Capture the cell that displays the provided text and extract its (x, y) central coordinate. 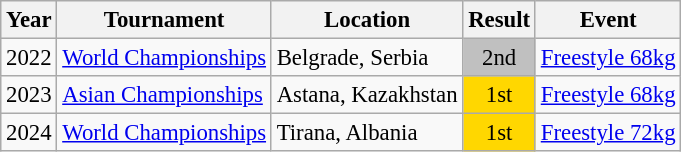
Result (500, 20)
2024 (29, 133)
Asian Championships (164, 95)
2022 (29, 58)
Location (367, 20)
2nd (500, 58)
Belgrade, Serbia (367, 58)
Freestyle 72kg (608, 133)
Tirana, Albania (367, 133)
Event (608, 20)
Year (29, 20)
Astana, Kazakhstan (367, 95)
Tournament (164, 20)
2023 (29, 95)
